Search for the cell housing the specified text and yield its [X, Y] center coordinate. 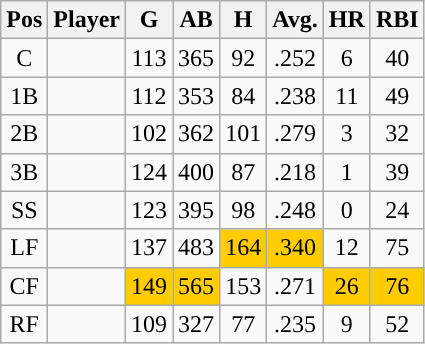
77 [244, 324]
124 [150, 172]
149 [150, 286]
565 [196, 286]
.340 [296, 248]
327 [196, 324]
101 [244, 134]
123 [150, 210]
11 [346, 96]
112 [150, 96]
102 [150, 134]
1B [24, 96]
26 [346, 286]
3 [346, 134]
40 [397, 58]
.218 [296, 172]
365 [196, 58]
LF [24, 248]
39 [397, 172]
.279 [296, 134]
12 [346, 248]
109 [150, 324]
H [244, 20]
400 [196, 172]
.252 [296, 58]
AB [196, 20]
RF [24, 324]
9 [346, 324]
Pos [24, 20]
113 [150, 58]
1 [346, 172]
137 [150, 248]
.238 [296, 96]
.248 [296, 210]
32 [397, 134]
HR [346, 20]
.271 [296, 286]
.235 [296, 324]
84 [244, 96]
92 [244, 58]
353 [196, 96]
49 [397, 96]
SS [24, 210]
153 [244, 286]
RBI [397, 20]
Player [87, 20]
3B [24, 172]
24 [397, 210]
6 [346, 58]
164 [244, 248]
CF [24, 286]
2B [24, 134]
395 [196, 210]
75 [397, 248]
483 [196, 248]
98 [244, 210]
76 [397, 286]
52 [397, 324]
0 [346, 210]
362 [196, 134]
87 [244, 172]
G [150, 20]
C [24, 58]
Avg. [296, 20]
